Return (X, Y) of the center of cell containing provided text 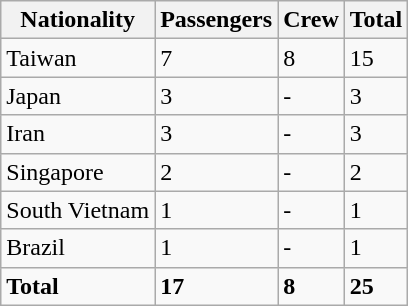
17 (216, 286)
Brazil (78, 248)
Iran (78, 134)
Passengers (216, 20)
25 (376, 286)
Japan (78, 96)
Nationality (78, 20)
15 (376, 58)
Singapore (78, 172)
7 (216, 58)
Crew (312, 20)
Taiwan (78, 58)
South Vietnam (78, 210)
